Capture the cell that displays the provided text and extract its [X, Y] central coordinate. 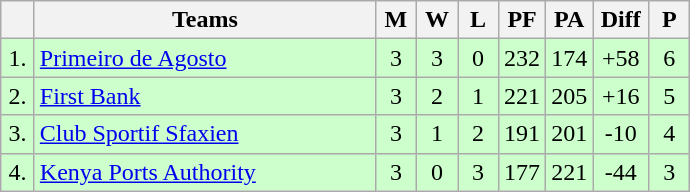
+58 [621, 58]
201 [570, 134]
5 [670, 96]
Club Sportif Sfaxien [204, 134]
Primeiro de Agosto [204, 58]
Teams [204, 20]
4 [670, 134]
-10 [621, 134]
Kenya Ports Authority [204, 172]
6 [670, 58]
174 [570, 58]
W [436, 20]
4. [18, 172]
+16 [621, 96]
2. [18, 96]
First Bank [204, 96]
1. [18, 58]
Diff [621, 20]
177 [522, 172]
M [396, 20]
191 [522, 134]
-44 [621, 172]
PA [570, 20]
P [670, 20]
232 [522, 58]
L [478, 20]
PF [522, 20]
205 [570, 96]
3. [18, 134]
